For the text-containing cell, return its midpoint in [X, Y] coordinate format. 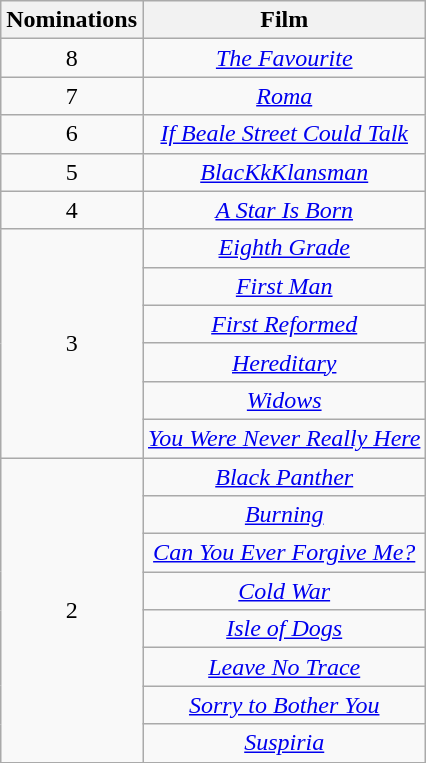
First Man [284, 286]
Leave No Trace [284, 667]
Black Panther [284, 477]
4 [72, 210]
The Favourite [284, 58]
Hereditary [284, 362]
Burning [284, 515]
Suspiria [284, 743]
A Star Is Born [284, 210]
5 [72, 172]
2 [72, 610]
Can You Ever Forgive Me? [284, 553]
Nominations [72, 20]
If Beale Street Could Talk [284, 134]
Widows [284, 400]
3 [72, 343]
Cold War [284, 591]
First Reformed [284, 324]
Sorry to Bother You [284, 705]
7 [72, 96]
8 [72, 58]
Isle of Dogs [284, 629]
You Were Never Really Here [284, 438]
6 [72, 134]
Film [284, 20]
BlacKkKlansman [284, 172]
Eighth Grade [284, 248]
Roma [284, 96]
